Capture the cell that displays the provided text and extract its (X, Y) central coordinate. 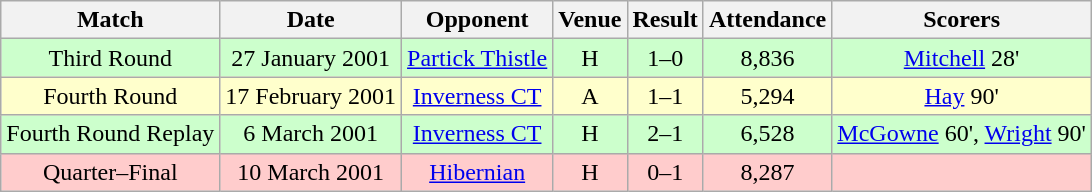
8,287 (767, 172)
27 January 2001 (311, 58)
Match (110, 20)
Date (311, 20)
Fourth Round Replay (110, 134)
1–0 (665, 58)
Result (665, 20)
A (590, 96)
8,836 (767, 58)
Third Round (110, 58)
Opponent (478, 20)
Venue (590, 20)
Hibernian (478, 172)
17 February 2001 (311, 96)
0–1 (665, 172)
Scorers (962, 20)
Mitchell 28' (962, 58)
McGowne 60', Wright 90' (962, 134)
1–1 (665, 96)
10 March 2001 (311, 172)
6,528 (767, 134)
Partick Thistle (478, 58)
2–1 (665, 134)
Quarter–Final (110, 172)
5,294 (767, 96)
Hay 90' (962, 96)
Attendance (767, 20)
Fourth Round (110, 96)
6 March 2001 (311, 134)
